Return [x, y] of the center of cell containing provided text 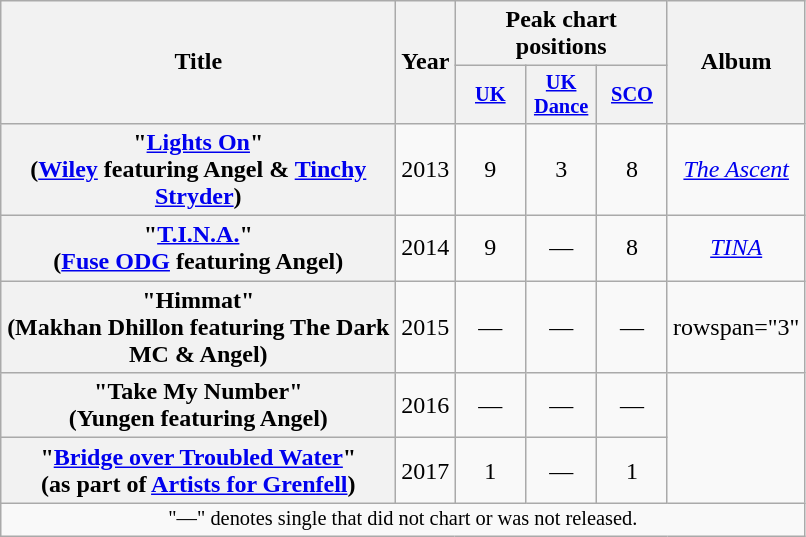
"Himmat"(Makhan Dhillon featuring The Dark MC & Angel) [198, 327]
"Lights On"(Wiley featuring Angel & Tinchy Stryder) [198, 169]
UK Dance [562, 95]
2016 [426, 406]
3 [562, 169]
SCO [632, 95]
rowspan="3" [736, 327]
The Ascent [736, 169]
Peak chart positions [562, 34]
"—" denotes single that did not chart or was not released. [403, 520]
"T.I.N.A."(Fuse ODG featuring Angel) [198, 248]
UK [490, 95]
Year [426, 62]
"Bridge over Troubled Water"(as part of Artists for Grenfell) [198, 470]
"Take My Number"(Yungen featuring Angel) [198, 406]
2015 [426, 327]
TINA [736, 248]
Album [736, 62]
2013 [426, 169]
2014 [426, 248]
Title [198, 62]
2017 [426, 470]
